Identify which cell holds the provided text, then report its [X, Y] central coordinate. 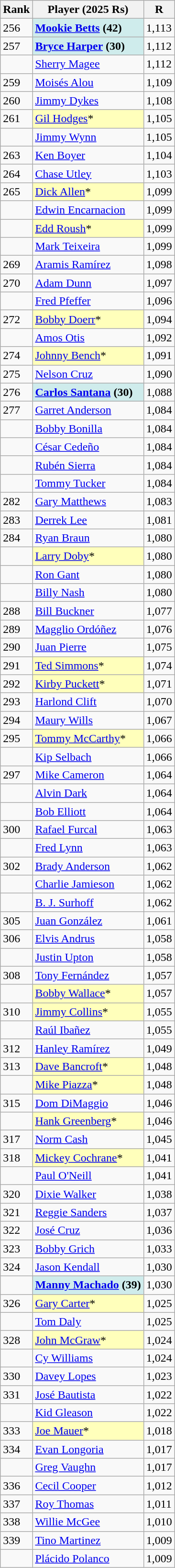
261 [16, 119]
Player (2025 Rs) [88, 10]
Ron Gant [88, 575]
Greg Vaughn [88, 1467]
Tino Martinez [88, 1540]
Dave Bancroft* [88, 1066]
Kirby Puckett* [88, 684]
B. J. Surhoff [88, 902]
Juan González [88, 921]
Fred Lynn [88, 848]
Charlie Jamieson [88, 884]
Larry Doby* [88, 556]
293 [16, 702]
323 [16, 1249]
Tommy Tucker [88, 483]
297 [16, 775]
282 [16, 501]
Bobby Grich [88, 1249]
Adam Dunn [88, 283]
César Cedeño [88, 447]
Derrek Lee [88, 519]
Elvis Andrus [88, 939]
1,036 [159, 1230]
Amos Otis [88, 338]
1,077 [159, 611]
288 [16, 611]
257 [16, 46]
1,010 [159, 1522]
336 [16, 1486]
326 [16, 1303]
263 [16, 155]
Paul O'Neill [88, 1176]
277 [16, 410]
1,075 [159, 647]
Joe Mauer* [88, 1431]
276 [16, 392]
1,070 [159, 702]
1,074 [159, 666]
1,096 [159, 301]
Manny Machado (39) [88, 1285]
274 [16, 356]
Edd Roush* [88, 228]
289 [16, 629]
318 [16, 1158]
Justin Upton [88, 957]
Reggie Sanders [88, 1212]
1,108 [159, 101]
Alvin Dark [88, 793]
321 [16, 1212]
Nelson Cruz [88, 374]
Bill Buckner [88, 611]
1,045 [159, 1139]
312 [16, 1048]
Ryan Braun [88, 538]
Chase Utley [88, 173]
Aramis Ramírez [88, 265]
Hank Greenberg* [88, 1121]
1,067 [159, 720]
1,037 [159, 1212]
1,061 [159, 921]
283 [16, 519]
Rank [16, 10]
Cecil Cooper [88, 1486]
292 [16, 684]
1,049 [159, 1048]
Jimmy Dykes [88, 101]
317 [16, 1139]
José Cruz [88, 1230]
259 [16, 82]
Brady Anderson [88, 866]
Rafael Furcal [88, 830]
1,071 [159, 684]
315 [16, 1103]
295 [16, 738]
Bob Elliott [88, 812]
Mike Piazza* [88, 1084]
Gary Matthews [88, 501]
337 [16, 1504]
Rubén Sierra [88, 465]
Ken Boyer [88, 155]
305 [16, 921]
R [159, 10]
269 [16, 265]
331 [16, 1395]
1,098 [159, 265]
Jimmy Collins* [88, 1012]
302 [16, 866]
José Bautista [88, 1395]
Bryce Harper (30) [88, 46]
1,109 [159, 82]
1,090 [159, 374]
Evan Longoria [88, 1449]
Mookie Betts (42) [88, 28]
1,011 [159, 1504]
Bobby Wallace* [88, 993]
Bobby Doerr* [88, 319]
Maury Wills [88, 720]
328 [16, 1340]
330 [16, 1376]
Kid Gleason [88, 1413]
1,104 [159, 155]
Hanley Ramírez [88, 1048]
Dom DiMaggio [88, 1103]
Plácido Polanco [88, 1558]
Magglio Ordóñez [88, 629]
1,103 [159, 173]
1,088 [159, 392]
1,083 [159, 501]
260 [16, 101]
265 [16, 192]
Ted Simmons* [88, 666]
308 [16, 975]
1,076 [159, 629]
Tom Daly [88, 1321]
Dixie Walker [88, 1194]
Garret Anderson [88, 410]
Davey Lopes [88, 1376]
1,012 [159, 1486]
Jason Kendall [88, 1267]
Jimmy Wynn [88, 137]
1,023 [159, 1376]
291 [16, 666]
306 [16, 939]
272 [16, 319]
338 [16, 1522]
270 [16, 283]
Tony Fernández [88, 975]
Norm Cash [88, 1139]
256 [16, 28]
Cy Williams [88, 1358]
Dick Allen* [88, 192]
Mark Teixeira [88, 247]
Carlos Santana (30) [88, 392]
1,033 [159, 1249]
310 [16, 1012]
Willie McGee [88, 1522]
322 [16, 1230]
300 [16, 830]
Mickey Cochrane* [88, 1158]
313 [16, 1066]
290 [16, 647]
1,091 [159, 356]
Sherry Magee [88, 64]
284 [16, 538]
320 [16, 1194]
275 [16, 374]
Harlond Clift [88, 702]
1,081 [159, 519]
Bobby Bonilla [88, 429]
John McGraw* [88, 1340]
324 [16, 1267]
Gil Hodges* [88, 119]
Kip Selbach [88, 756]
Gary Carter* [88, 1303]
Edwin Encarnacion [88, 210]
1,094 [159, 319]
1,018 [159, 1431]
Tommy McCarthy* [88, 738]
264 [16, 173]
1,038 [159, 1194]
1,097 [159, 283]
Mike Cameron [88, 775]
Raúl Ibañez [88, 1030]
333 [16, 1431]
Billy Nash [88, 593]
Moisés Alou [88, 82]
1,092 [159, 338]
Johnny Bench* [88, 356]
1,113 [159, 28]
Fred Pfeffer [88, 301]
Roy Thomas [88, 1504]
Juan Pierre [88, 647]
339 [16, 1540]
294 [16, 720]
334 [16, 1449]
